Output the [x, y] coordinate of the center of the cell containing the given text.  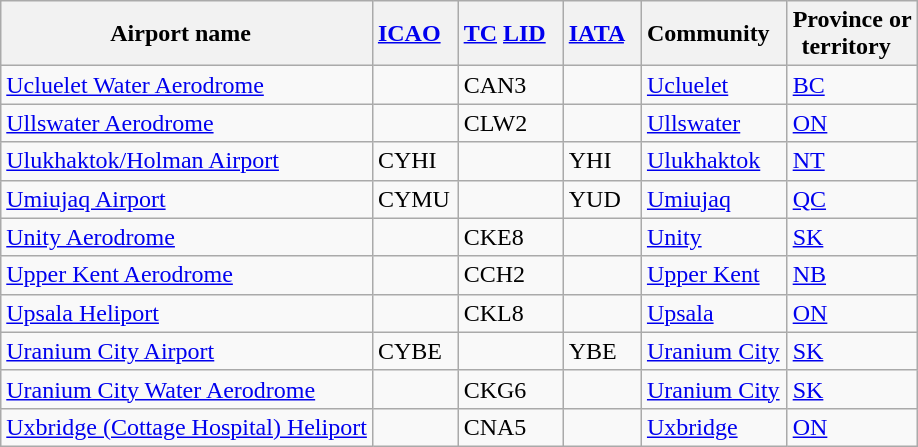
NB [852, 275]
CYHI [415, 161]
Upper Kent [714, 275]
Uxbridge (Cottage Hospital) Heliport [187, 427]
CYBE [415, 351]
Umiujaq Airport [187, 199]
QC [852, 199]
Uranium City Airport [187, 351]
CYMU [415, 199]
YHI [602, 161]
Ucluelet Water Aerodrome [187, 85]
CKG6 [510, 389]
CNA5 [510, 427]
CKL8 [510, 313]
Uranium City Water Aerodrome [187, 389]
YUD [602, 199]
Upsala [714, 313]
Ulukhaktok/Holman Airport [187, 161]
TC LID [510, 34]
Upper Kent Aerodrome [187, 275]
Airport name [187, 34]
YBE [602, 351]
Unity Aerodrome [187, 237]
Unity [714, 237]
IATA [602, 34]
CKE8 [510, 237]
BC [852, 85]
Ullswater [714, 123]
CAN3 [510, 85]
Umiujaq [714, 199]
Ucluelet [714, 85]
Province orterritory [852, 34]
Uxbridge [714, 427]
ICAO [415, 34]
CLW2 [510, 123]
Ulukhaktok [714, 161]
Ullswater Aerodrome [187, 123]
Upsala Heliport [187, 313]
CCH2 [510, 275]
Community [714, 34]
NT [852, 161]
